Detect which cell encompasses the target text, then output its (X, Y) center coordinate. 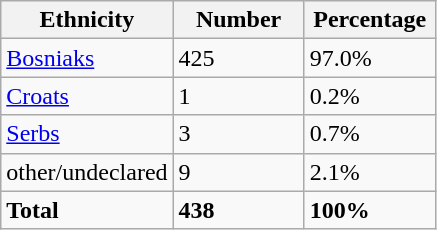
Ethnicity (87, 20)
438 (238, 210)
Total (87, 210)
Number (238, 20)
2.1% (370, 172)
1 (238, 96)
other/undeclared (87, 172)
Croats (87, 96)
100% (370, 210)
3 (238, 134)
Serbs (87, 134)
425 (238, 58)
97.0% (370, 58)
0.2% (370, 96)
9 (238, 172)
0.7% (370, 134)
Bosniaks (87, 58)
Percentage (370, 20)
